Find where the given text appears and provide that cell's center as (x, y) coordinate. 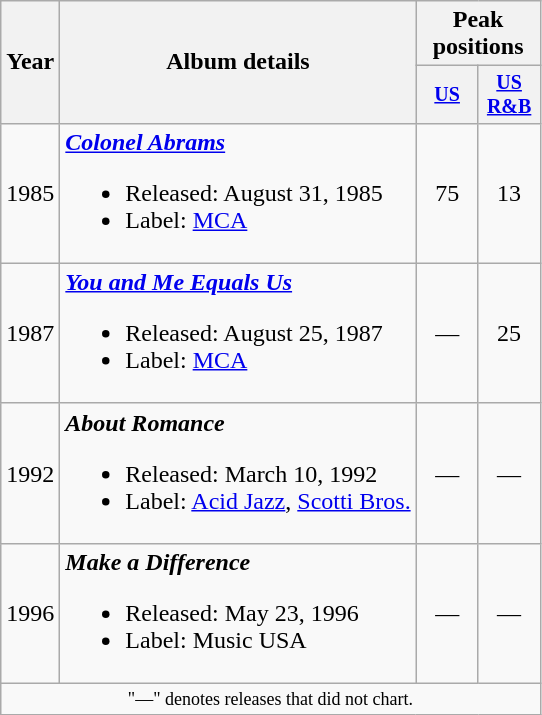
Album details (238, 62)
1992 (30, 473)
75 (447, 193)
US (447, 94)
1987 (30, 333)
About RomanceReleased: March 10, 1992Label: Acid Jazz, Scotti Bros. (238, 473)
Colonel AbramsReleased: August 31, 1985Label: MCA (238, 193)
Peak positions (478, 34)
You and Me Equals UsReleased: August 25, 1987Label: MCA (238, 333)
USR&B (509, 94)
25 (509, 333)
1985 (30, 193)
13 (509, 193)
1996 (30, 613)
"—" denotes releases that did not chart. (270, 700)
Year (30, 62)
Make a DifferenceReleased: May 23, 1996Label: Music USA (238, 613)
